Scan for the cell matching the given text and deliver its [X, Y] coordinate at center. 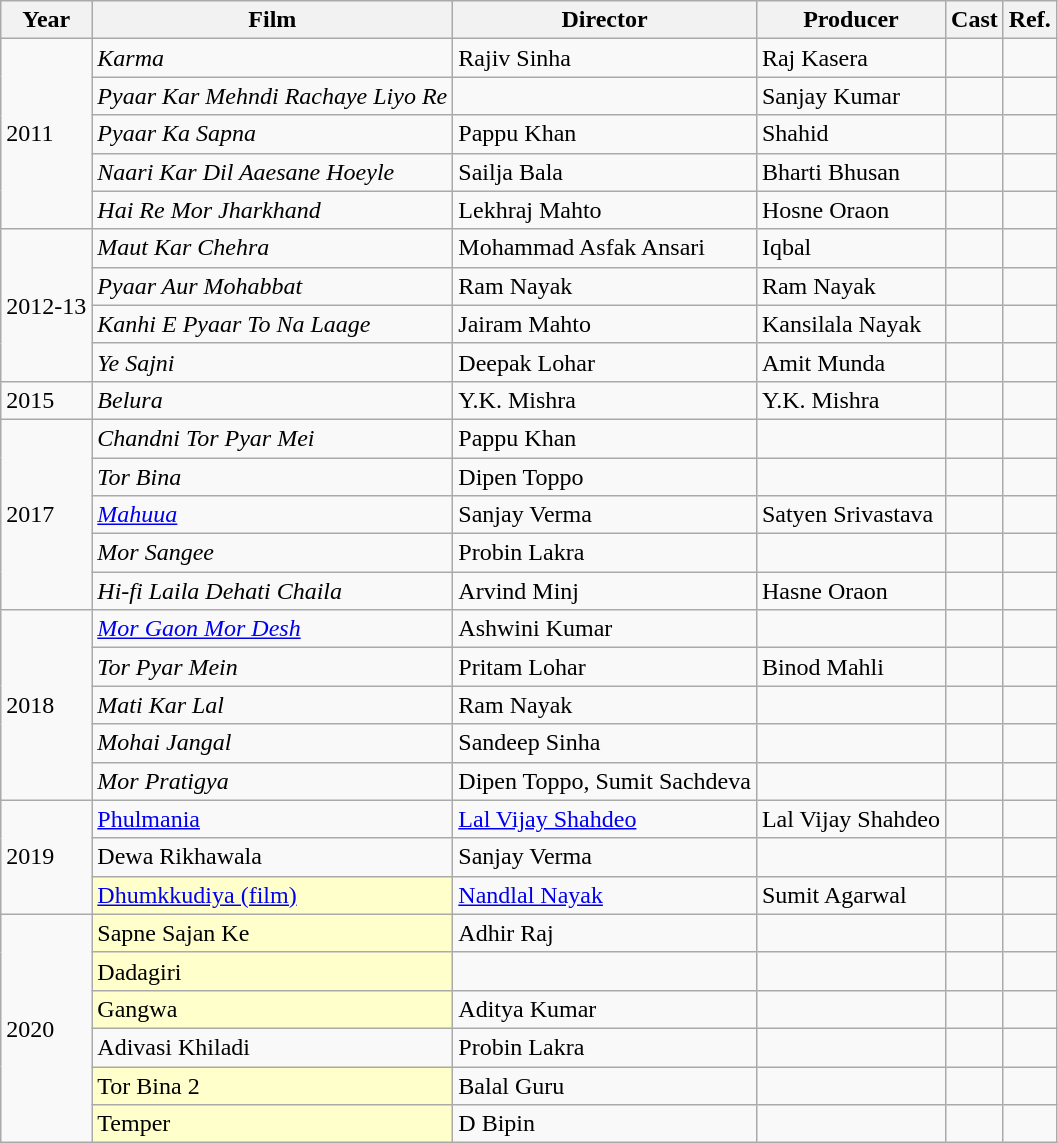
Aditya Kumar [605, 1009]
Sumit Agarwal [850, 895]
Dipen Toppo, Sumit Sachdeva [605, 781]
Karma [272, 58]
Tor Bina 2 [272, 1085]
2017 [46, 514]
2012-13 [46, 305]
Rajiv Sinha [605, 58]
2018 [46, 705]
Amit Munda [850, 362]
Ye Sajni [272, 362]
Chandni Tor Pyar Mei [272, 438]
Cast [975, 20]
Tor Pyar Mein [272, 667]
Sapne Sajan Ke [272, 933]
Mor Sangee [272, 553]
Binod Mahli [850, 667]
Kanhi E Pyaar To Na Laage [272, 324]
D Bipin [605, 1124]
Mohai Jangal [272, 743]
Phulmania [272, 819]
Pyaar Kar Mehndi Rachaye Liyo Re [272, 96]
Dewa Rikhawala [272, 857]
Dadagiri [272, 971]
Nandlal Nayak [605, 895]
Iqbal [850, 248]
Ashwini Kumar [605, 629]
Pritam Lohar [605, 667]
Mor Pratigya [272, 781]
Dipen Toppo [605, 477]
Adhir Raj [605, 933]
Lekhraj Mahto [605, 210]
Bharti Bhusan [850, 172]
Tor Bina [272, 477]
Film [272, 20]
Mohammad Asfak Ansari [605, 248]
2020 [46, 1028]
Mati Kar Lal [272, 705]
Maut Kar Chehra [272, 248]
Adivasi Khiladi [272, 1047]
2011 [46, 134]
Jairam Mahto [605, 324]
Deepak Lohar [605, 362]
Hai Re Mor Jharkhand [272, 210]
Sanjay Kumar [850, 96]
2019 [46, 857]
Mor Gaon Mor Desh [272, 629]
Pyaar Ka Sapna [272, 134]
Year [46, 20]
Sandeep Sinha [605, 743]
Ref. [1030, 20]
Director [605, 20]
Sailja Bala [605, 172]
Belura [272, 400]
2015 [46, 400]
Hasne Oraon [850, 591]
Dhumkkudiya (film) [272, 895]
Temper [272, 1124]
Shahid [850, 134]
Satyen Srivastava [850, 515]
Hi-fi Laila Dehati Chaila [272, 591]
Balal Guru [605, 1085]
Pyaar Aur Mohabbat [272, 286]
Raj Kasera [850, 58]
Kansilala Nayak [850, 324]
Producer [850, 20]
Gangwa [272, 1009]
Hosne Oraon [850, 210]
Arvind Minj [605, 591]
Naari Kar Dil Aaesane Hoeyle [272, 172]
Mahuua [272, 515]
